Find where the given text appears and provide that cell's center as [X, Y] coordinate. 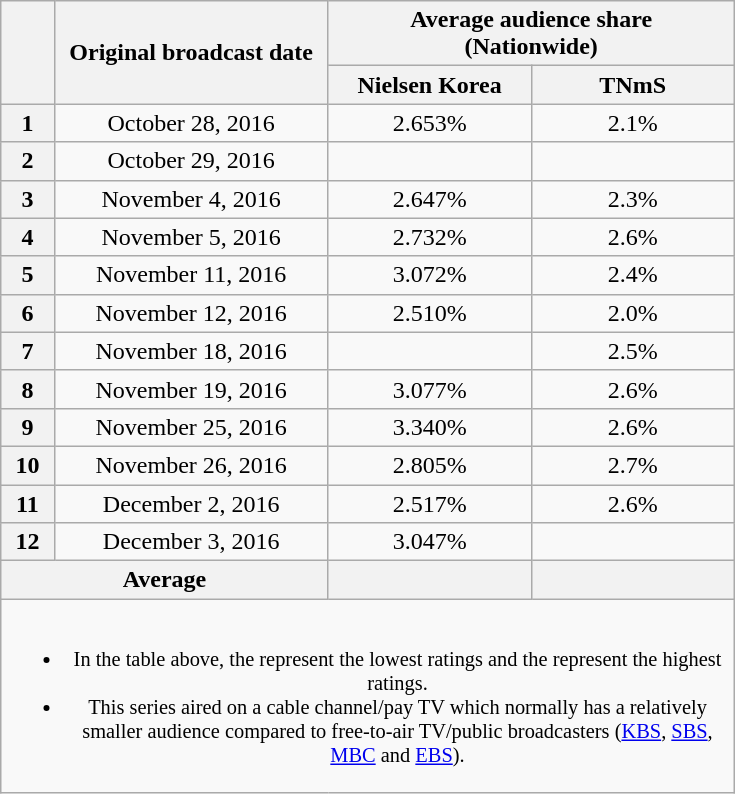
December 2, 2016 [191, 503]
3.077% [430, 389]
2.0% [632, 313]
TNmS [632, 85]
Average [164, 580]
9 [28, 427]
2.517% [430, 503]
October 29, 2016 [191, 161]
November 11, 2016 [191, 275]
2.510% [430, 313]
November 4, 2016 [191, 199]
2 [28, 161]
November 25, 2016 [191, 427]
2.732% [430, 237]
10 [28, 465]
8 [28, 389]
Nielsen Korea [430, 85]
3.047% [430, 542]
November 18, 2016 [191, 351]
11 [28, 503]
Average audience share(Nationwide) [531, 34]
2.647% [430, 199]
November 5, 2016 [191, 237]
2.805% [430, 465]
1 [28, 123]
6 [28, 313]
5 [28, 275]
12 [28, 542]
4 [28, 237]
November 12, 2016 [191, 313]
2.5% [632, 351]
October 28, 2016 [191, 123]
December 3, 2016 [191, 542]
November 26, 2016 [191, 465]
November 19, 2016 [191, 389]
3.072% [430, 275]
Original broadcast date [191, 52]
2.1% [632, 123]
2.653% [430, 123]
2.4% [632, 275]
2.7% [632, 465]
2.3% [632, 199]
3 [28, 199]
7 [28, 351]
3.340% [430, 427]
